Return the (x, y) coordinate for the center point of the cell that contains the specified text.  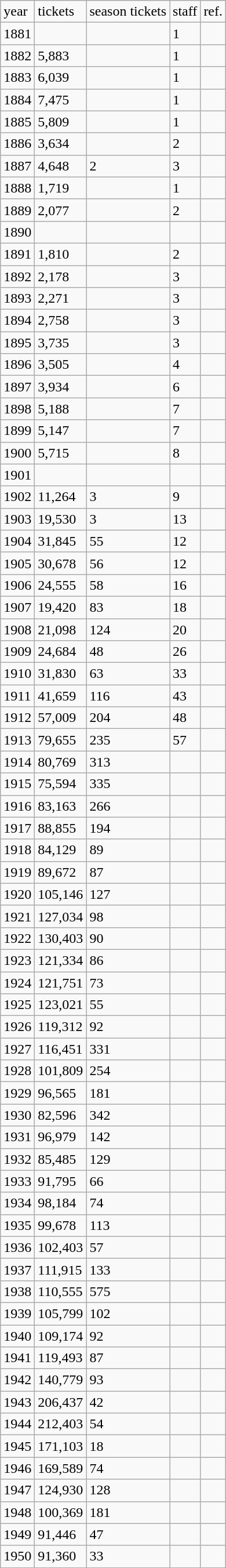
57,009 (60, 718)
1888 (17, 188)
1944 (17, 1424)
1890 (17, 232)
1924 (17, 983)
56 (128, 563)
year (17, 12)
335 (128, 784)
1948 (17, 1512)
80,769 (60, 762)
4 (185, 365)
5,147 (60, 431)
1921 (17, 916)
212,403 (60, 1424)
24,684 (60, 652)
6,039 (60, 78)
1932 (17, 1159)
90 (128, 938)
84,129 (60, 850)
tickets (60, 12)
82,596 (60, 1115)
83 (128, 607)
1892 (17, 277)
3,505 (60, 365)
1926 (17, 1027)
89,672 (60, 872)
1949 (17, 1534)
63 (128, 674)
342 (128, 1115)
41,659 (60, 696)
88,855 (60, 828)
331 (128, 1049)
91,360 (60, 1556)
1905 (17, 563)
1930 (17, 1115)
1941 (17, 1358)
1,810 (60, 254)
16 (185, 585)
206,437 (60, 1402)
1934 (17, 1203)
86 (128, 960)
1927 (17, 1049)
58 (128, 585)
124,930 (60, 1490)
102,403 (60, 1247)
129 (128, 1159)
11,264 (60, 497)
1931 (17, 1137)
105,799 (60, 1313)
1887 (17, 166)
96,979 (60, 1137)
2,758 (60, 321)
30,678 (60, 563)
8 (185, 453)
5,188 (60, 409)
85,485 (60, 1159)
75,594 (60, 784)
116,451 (60, 1049)
1897 (17, 387)
98 (128, 916)
169,589 (60, 1468)
124 (128, 629)
1939 (17, 1313)
113 (128, 1225)
1903 (17, 519)
1946 (17, 1468)
1940 (17, 1335)
119,493 (60, 1358)
1907 (17, 607)
1945 (17, 1446)
3,934 (60, 387)
21,098 (60, 629)
season tickets (128, 12)
9 (185, 497)
133 (128, 1269)
1911 (17, 696)
1,719 (60, 188)
5,883 (60, 56)
1912 (17, 718)
1885 (17, 122)
ref. (213, 12)
7,475 (60, 100)
1881 (17, 34)
1942 (17, 1380)
254 (128, 1071)
89 (128, 850)
130,403 (60, 938)
109,174 (60, 1335)
24,555 (60, 585)
43 (185, 696)
1920 (17, 894)
1936 (17, 1247)
1916 (17, 806)
19,420 (60, 607)
3,735 (60, 343)
1909 (17, 652)
6 (185, 387)
1933 (17, 1181)
1928 (17, 1071)
2,178 (60, 277)
1943 (17, 1402)
1908 (17, 629)
171,103 (60, 1446)
121,751 (60, 983)
staff (185, 12)
1882 (17, 56)
54 (128, 1424)
91,795 (60, 1181)
1889 (17, 210)
4,648 (60, 166)
1914 (17, 762)
91,446 (60, 1534)
142 (128, 1137)
83,163 (60, 806)
313 (128, 762)
1915 (17, 784)
42 (128, 1402)
1935 (17, 1225)
1899 (17, 431)
1938 (17, 1291)
2,271 (60, 299)
105,146 (60, 894)
1883 (17, 78)
93 (128, 1380)
127 (128, 894)
1919 (17, 872)
26 (185, 652)
3,634 (60, 144)
1910 (17, 674)
1895 (17, 343)
235 (128, 740)
1922 (17, 938)
1901 (17, 475)
204 (128, 718)
5,809 (60, 122)
98,184 (60, 1203)
1902 (17, 497)
31,830 (60, 674)
2,077 (60, 210)
1913 (17, 740)
1937 (17, 1269)
111,915 (60, 1269)
96,565 (60, 1093)
1900 (17, 453)
128 (128, 1490)
102 (128, 1313)
140,779 (60, 1380)
1923 (17, 960)
1917 (17, 828)
1904 (17, 541)
1894 (17, 321)
1886 (17, 144)
1898 (17, 409)
101,809 (60, 1071)
266 (128, 806)
1947 (17, 1490)
31,845 (60, 541)
99,678 (60, 1225)
121,334 (60, 960)
1906 (17, 585)
1884 (17, 100)
20 (185, 629)
123,021 (60, 1005)
79,655 (60, 740)
119,312 (60, 1027)
1896 (17, 365)
575 (128, 1291)
1925 (17, 1005)
73 (128, 983)
1918 (17, 850)
1891 (17, 254)
194 (128, 828)
110,555 (60, 1291)
1893 (17, 299)
127,034 (60, 916)
1950 (17, 1556)
1929 (17, 1093)
19,530 (60, 519)
100,369 (60, 1512)
5,715 (60, 453)
47 (128, 1534)
66 (128, 1181)
116 (128, 696)
13 (185, 519)
